Extract the (X, Y) coordinate from the center of the cell holding the provided text.  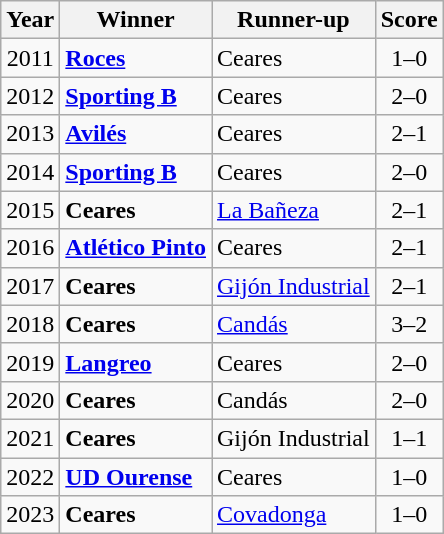
Langreo (136, 362)
Winner (136, 20)
2023 (30, 515)
2016 (30, 248)
2018 (30, 324)
Year (30, 20)
La Bañeza (294, 210)
1–1 (409, 438)
Covadonga (294, 515)
2012 (30, 96)
2021 (30, 438)
Runner-up (294, 20)
Roces (136, 58)
Score (409, 20)
2015 (30, 210)
2020 (30, 400)
2019 (30, 362)
2014 (30, 172)
Avilés (136, 134)
2017 (30, 286)
2011 (30, 58)
3–2 (409, 324)
Atlético Pinto (136, 248)
UD Ourense (136, 477)
2022 (30, 477)
2013 (30, 134)
